Extract the (X, Y) coordinate from the center of the cell holding the provided text.  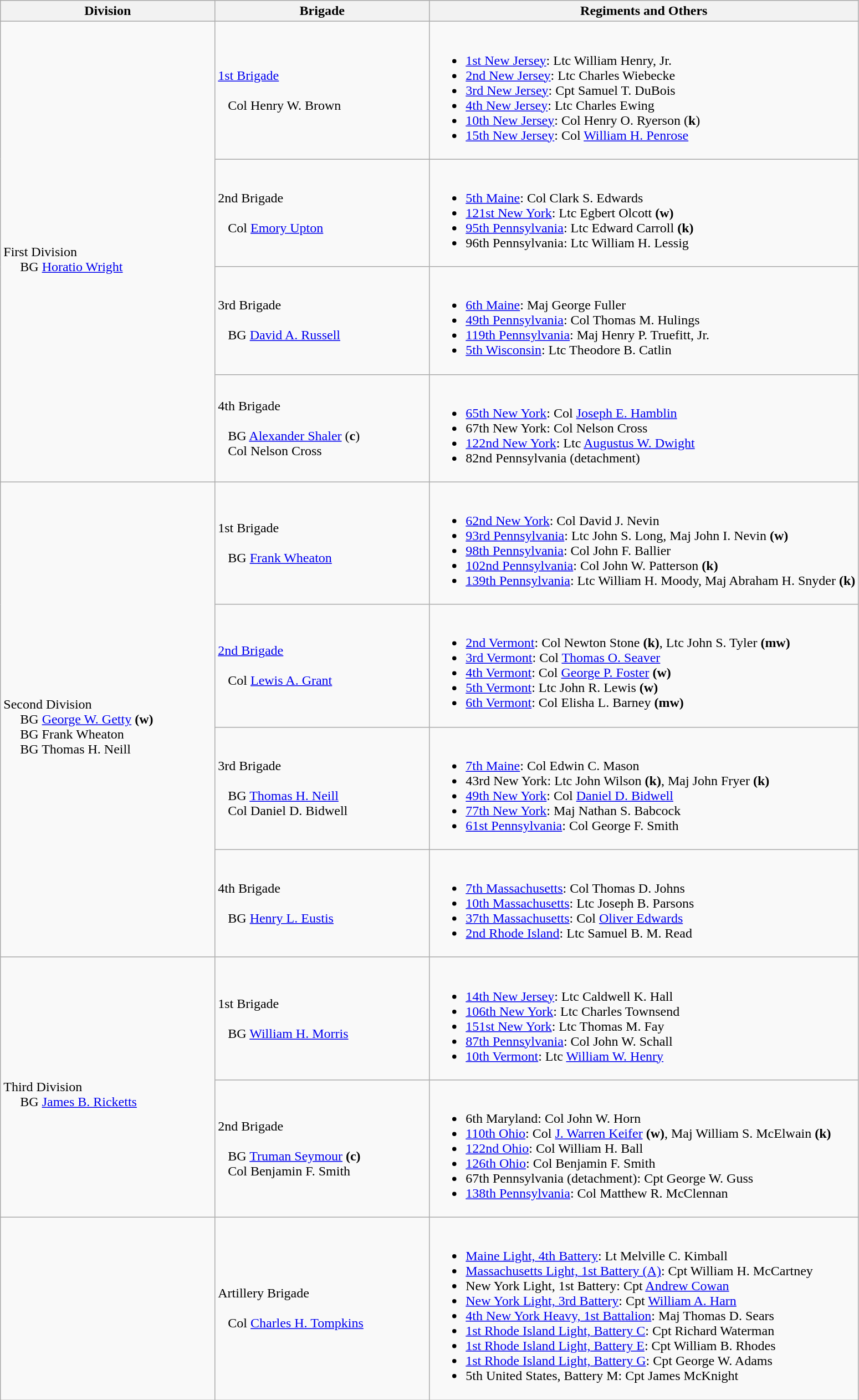
5th Maine: Col Clark S. Edwards121st New York: Ltc Egbert Olcott (w)95th Pennsylvania: Ltc Edward Carroll (k)96th Pennsylvania: Ltc William H. Lessig (644, 213)
3rd Brigade BG Thomas H. Neill Col Daniel D. Bidwell (323, 788)
2nd Brigade Col Lewis A. Grant (323, 665)
1st Brigade BG William H. Morris (323, 1018)
Artillery Brigade Col Charles H. Tompkins (323, 1309)
4th Brigade BG Henry L. Eustis (323, 903)
65th New York: Col Joseph E. Hamblin67th New York: Col Nelson Cross122nd New York: Ltc Augustus W. Dwight82nd Pennsylvania (detachment) (644, 428)
Second Division BG George W. Getty (w) BG Frank Wheaton BG Thomas H. Neill (108, 720)
3rd Brigade BG David A. Russell (323, 320)
Brigade (323, 11)
2nd Brigade BG Truman Seymour (c) Col Benjamin F. Smith (323, 1148)
4th Brigade BG Alexander Shaler (c) Col Nelson Cross (323, 428)
Third Division BG James B. Ricketts (108, 1087)
Division (108, 11)
First Division BG Horatio Wright (108, 252)
Regiments and Others (644, 11)
1st Brigade BG Frank Wheaton (323, 543)
1st Brigade Col Henry W. Brown (323, 90)
2nd Brigade Col Emory Upton (323, 213)
